Return (X, Y) of the center of cell containing provided text 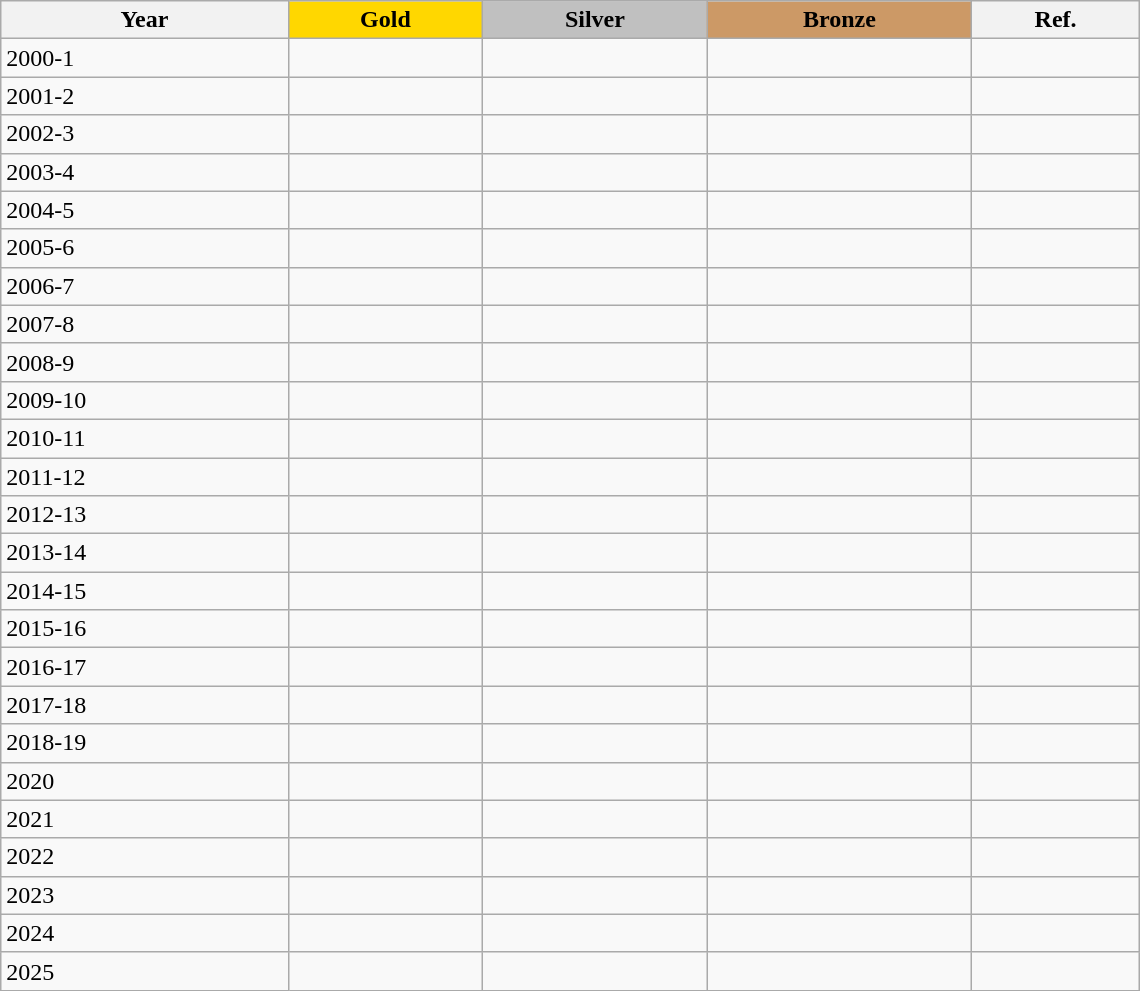
2011-12 (144, 477)
2000-1 (144, 58)
2012-13 (144, 515)
Ref. (1056, 20)
2016-17 (144, 667)
2002-3 (144, 134)
2021 (144, 819)
2018-19 (144, 743)
2024 (144, 933)
2003-4 (144, 172)
2015-16 (144, 629)
2023 (144, 895)
2004-5 (144, 210)
Bronze (840, 20)
2007-8 (144, 324)
2001-2 (144, 96)
Year (144, 20)
Silver (595, 20)
2006-7 (144, 286)
2010-11 (144, 438)
Gold (386, 20)
2013-14 (144, 553)
2020 (144, 781)
2017-18 (144, 705)
2022 (144, 857)
2014-15 (144, 591)
2025 (144, 971)
2008-9 (144, 362)
2005-6 (144, 248)
2009-10 (144, 400)
